From the cell containing the given text, extract its center point as (X, Y) coordinate. 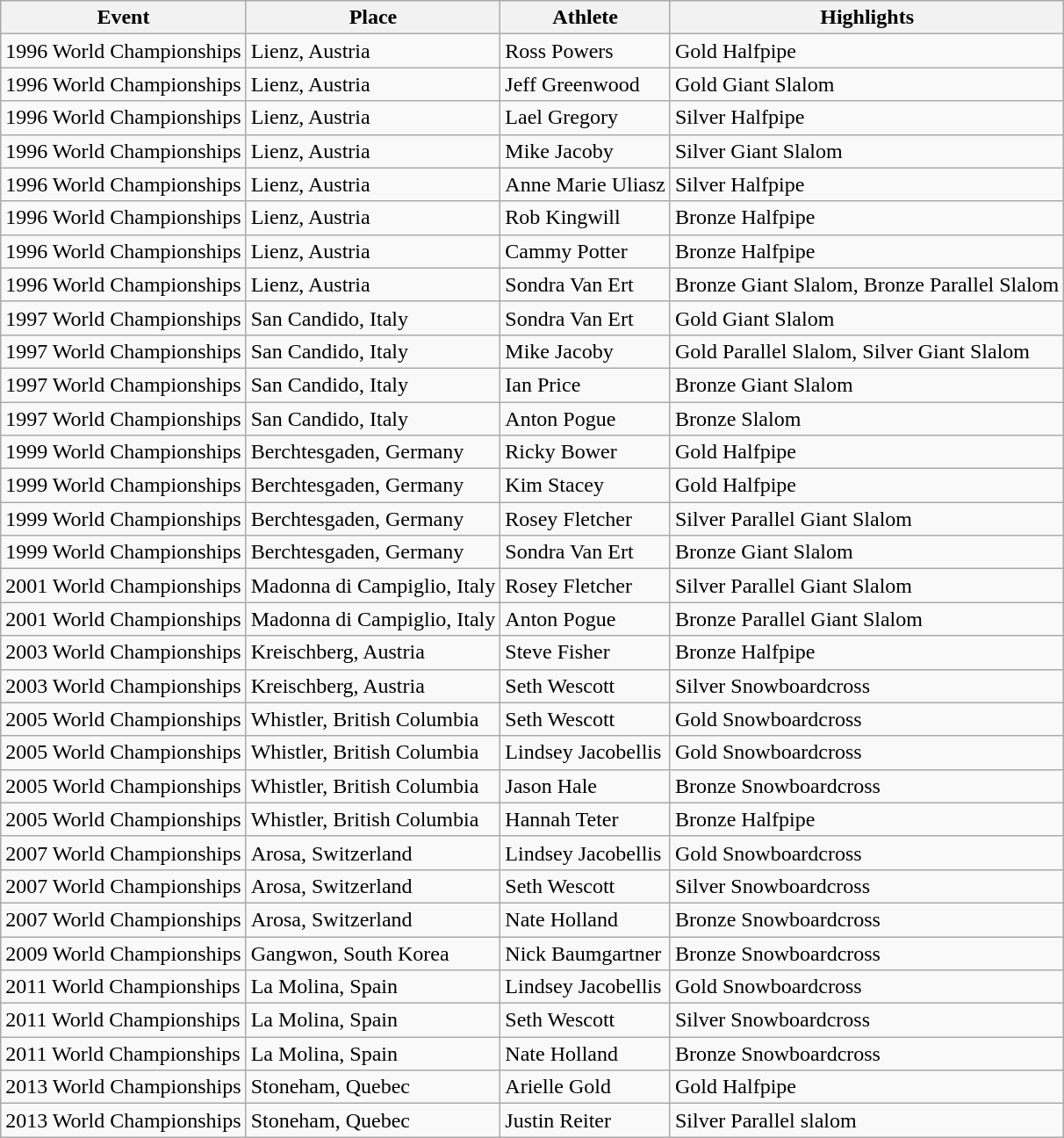
Nick Baumgartner (586, 953)
Jeff Greenwood (586, 84)
Bronze Giant Slalom, Bronze Parallel Slalom (866, 284)
Steve Fisher (586, 652)
Ian Price (586, 385)
Lael Gregory (586, 118)
Justin Reiter (586, 1120)
Kim Stacey (586, 486)
Gangwon, South Korea (373, 953)
Bronze Parallel Giant Slalom (866, 619)
Athlete (586, 18)
Silver Parallel slalom (866, 1120)
2009 World Championships (123, 953)
Arielle Gold (586, 1087)
Anne Marie Uliasz (586, 184)
Ricky Bower (586, 452)
Cammy Potter (586, 251)
Hannah Teter (586, 819)
Silver Giant Slalom (866, 151)
Gold Parallel Slalom, Silver Giant Slalom (866, 351)
Jason Hale (586, 786)
Bronze Slalom (866, 419)
Highlights (866, 18)
Rob Kingwill (586, 218)
Place (373, 18)
Event (123, 18)
Ross Powers (586, 51)
